Return (X, Y) of the center of cell containing provided text 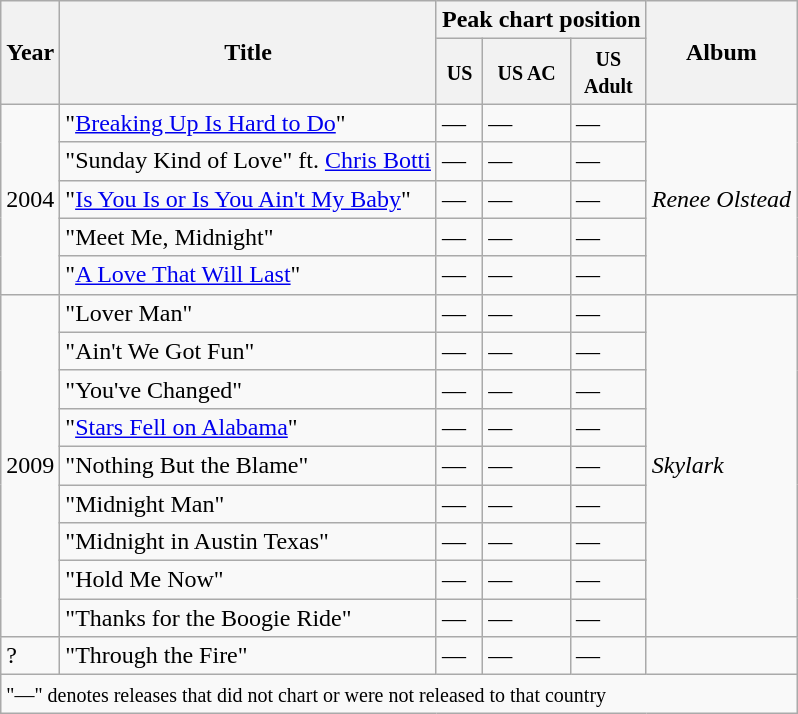
? (30, 656)
2004 (30, 199)
"Midnight Man" (248, 503)
"—" denotes releases that did not chart or were not released to that country (399, 694)
"Meet Me, Midnight" (248, 237)
Peak chart position (541, 20)
"Sunday Kind of Love" ft. Chris Botti (248, 161)
Skylark (721, 466)
2009 (30, 466)
"Midnight in Austin Texas" (248, 542)
Title (248, 52)
"You've Changed" (248, 389)
"Is You Is or Is You Ain't My Baby" (248, 199)
"Breaking Up Is Hard to Do" (248, 123)
US AC (527, 72)
"Hold Me Now" (248, 580)
USAdult (608, 72)
"Through the Fire" (248, 656)
"A Love That Will Last" (248, 275)
Year (30, 52)
"Thanks for the Boogie Ride" (248, 618)
"Ain't We Got Fun" (248, 351)
"Lover Man" (248, 313)
US (459, 72)
Renee Olstead (721, 199)
Album (721, 52)
"Nothing But the Blame" (248, 465)
"Stars Fell on Alabama" (248, 427)
